Locate the cell with the specified text and output its (X, Y) center coordinate. 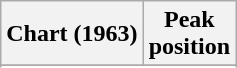
Peak position (189, 34)
Chart (1963) (72, 34)
